Search for the cell housing the specified text and yield its (x, y) center coordinate. 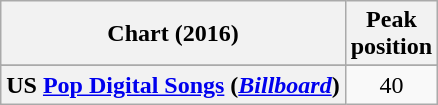
40 (391, 85)
Chart (2016) (173, 34)
Peakposition (391, 34)
US Pop Digital Songs (Billboard) (173, 85)
